For the text-containing cell, return its midpoint in (x, y) coordinate format. 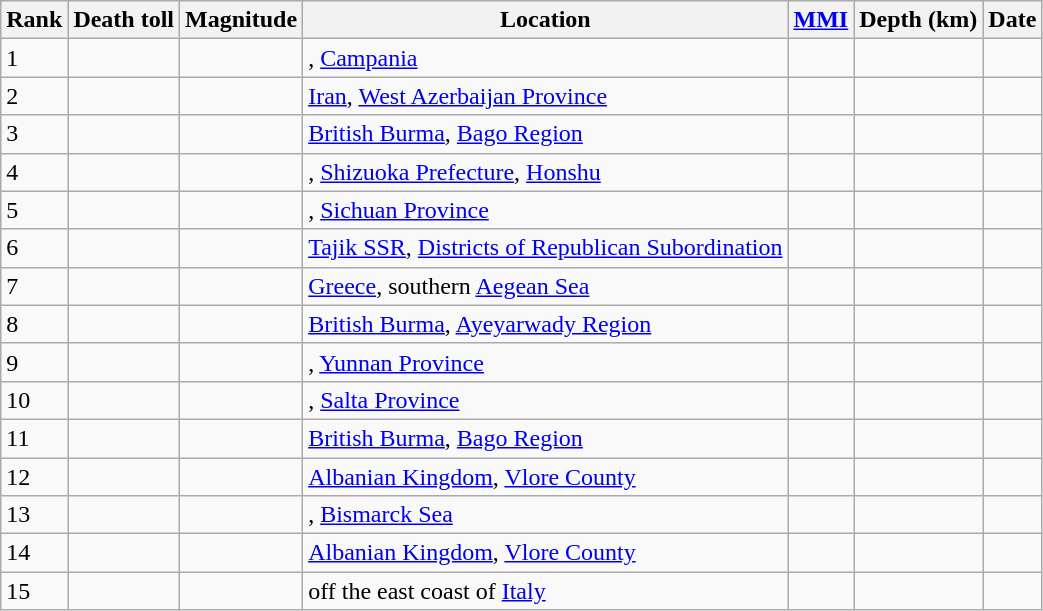
5 (34, 210)
Magnitude (242, 20)
2 (34, 96)
6 (34, 248)
1 (34, 58)
, Bismarck Sea (546, 515)
Depth (km) (918, 20)
10 (34, 400)
MMI (821, 20)
12 (34, 477)
3 (34, 134)
British Burma, Ayeyarwady Region (546, 324)
Greece, southern Aegean Sea (546, 286)
14 (34, 553)
Rank (34, 20)
off the east coast of Italy (546, 591)
, Campania (546, 58)
Tajik SSR, Districts of Republican Subordination (546, 248)
11 (34, 438)
Date (1012, 20)
13 (34, 515)
Iran, West Azerbaijan Province (546, 96)
, Sichuan Province (546, 210)
, Yunnan Province (546, 362)
7 (34, 286)
, Shizuoka Prefecture, Honshu (546, 172)
Death toll (124, 20)
8 (34, 324)
4 (34, 172)
Location (546, 20)
, Salta Province (546, 400)
9 (34, 362)
15 (34, 591)
